For the text-containing cell, return its midpoint in (X, Y) coordinate format. 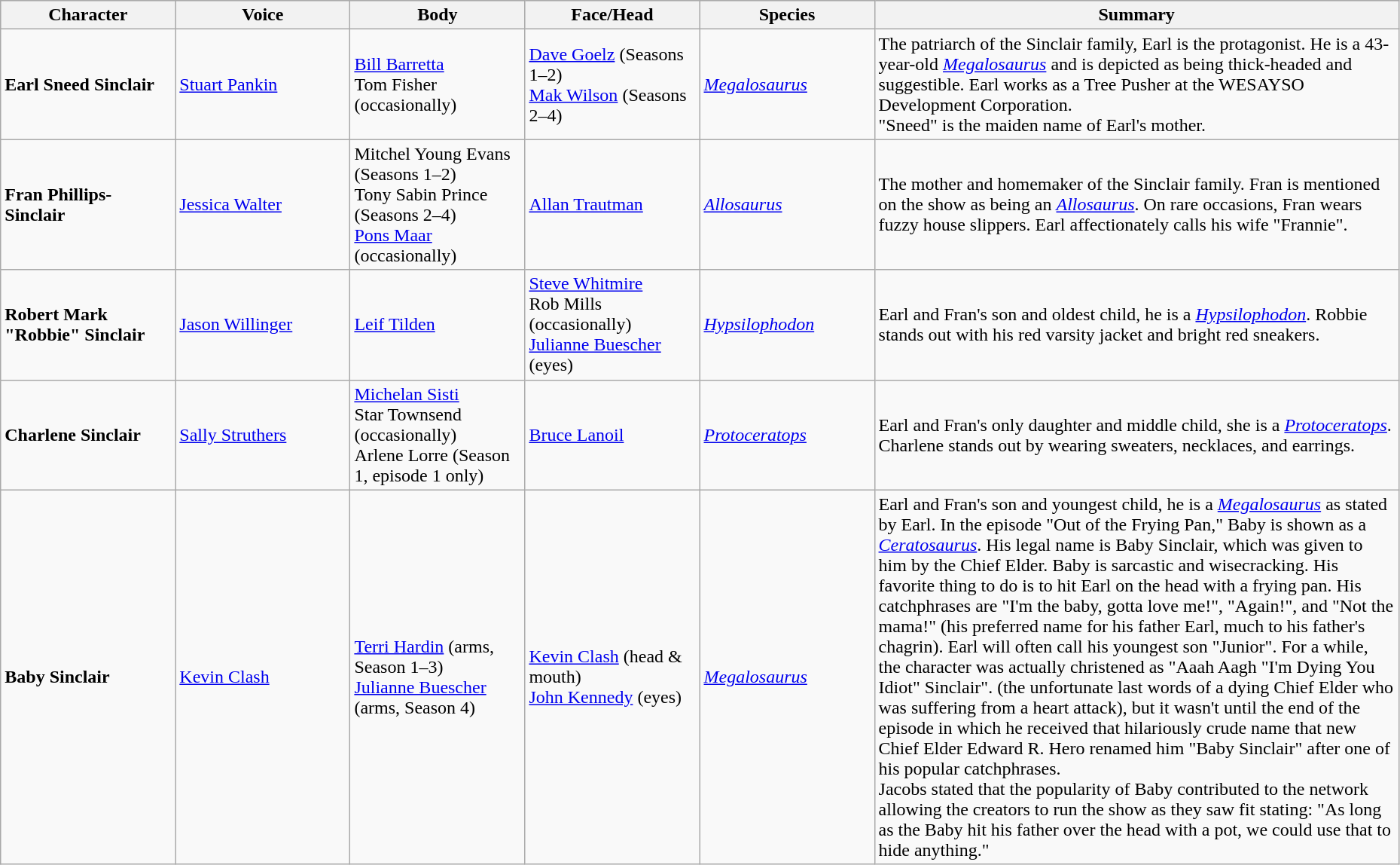
Jessica Walter (263, 205)
Species (787, 15)
Summary (1136, 15)
Hypsilophodon (787, 325)
Bruce Lanoil (612, 435)
Michelan SistiStar Townsend (occasionally)Arlene Lorre (Season 1, episode 1 only) (438, 435)
Bill BarrettaTom Fisher (occasionally) (438, 84)
Stuart Pankin (263, 84)
Earl and Fran's only daughter and middle child, she is a Protoceratops. Charlene stands out by wearing sweaters, necklaces, and earrings. (1136, 435)
Dave Goelz (Seasons 1–2)Mak Wilson (Seasons 2–4) (612, 84)
Kevin Clash (263, 677)
Character (88, 15)
Fran Phillips-Sinclair (88, 205)
Allan Trautman (612, 205)
Leif Tilden (438, 325)
Sally Struthers (263, 435)
Body (438, 15)
Face/Head (612, 15)
Robert Mark "Robbie" Sinclair (88, 325)
Voice (263, 15)
Charlene Sinclair (88, 435)
Jason Willinger (263, 325)
Baby Sinclair (88, 677)
Earl and Fran's son and oldest child, he is a Hypsilophodon. Robbie stands out with his red varsity jacket and bright red sneakers. (1136, 325)
Terri Hardin (arms, Season 1–3)Julianne Buescher (arms, Season 4) (438, 677)
Allosaurus (787, 205)
Kevin Clash (head & mouth)John Kennedy (eyes) (612, 677)
Steve WhitmireRob Mills (occasionally)Julianne Buescher (eyes) (612, 325)
Mitchel Young Evans (Seasons 1–2)Tony Sabin Prince (Seasons 2–4)Pons Maar (occasionally) (438, 205)
Earl Sneed Sinclair (88, 84)
Protoceratops (787, 435)
